From the cell containing the given text, extract its center point as [X, Y] coordinate. 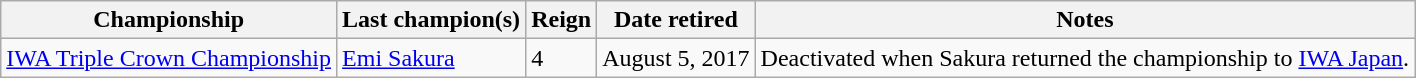
4 [562, 58]
Date retired [676, 20]
Reign [562, 20]
Championship [169, 20]
Deactivated when Sakura returned the championship to IWA Japan. [1085, 58]
August 5, 2017 [676, 58]
Emi Sakura [432, 58]
IWA Triple Crown Championship [169, 58]
Notes [1085, 20]
Last champion(s) [432, 20]
